Identify which cell holds the provided text, then report its [X, Y] central coordinate. 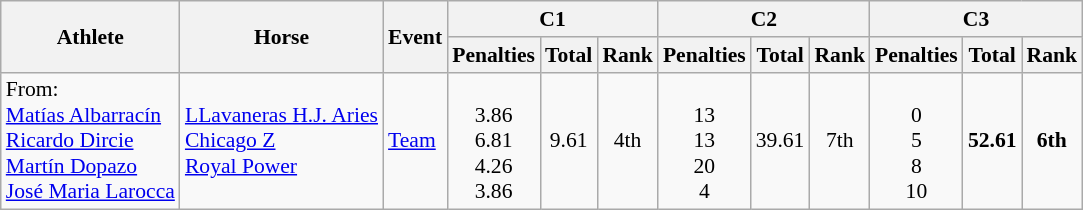
C1 [552, 19]
7th [840, 141]
Event [415, 36]
Athlete [90, 36]
6th [1052, 141]
C2 [764, 19]
05810 [916, 141]
C3 [976, 19]
1313204 [704, 141]
9.61 [568, 141]
39.61 [780, 141]
Horse [282, 36]
From: Matías AlbarracínRicardo DircieMartín DopazoJosé Maria Larocca [90, 141]
52.61 [992, 141]
3.866.814.263.86 [494, 141]
LLavaneras H.J. AriesChicago ZRoyal Power [282, 141]
Team [415, 141]
4th [628, 141]
